Extract the [x, y] coordinate from the center of the cell holding the provided text.  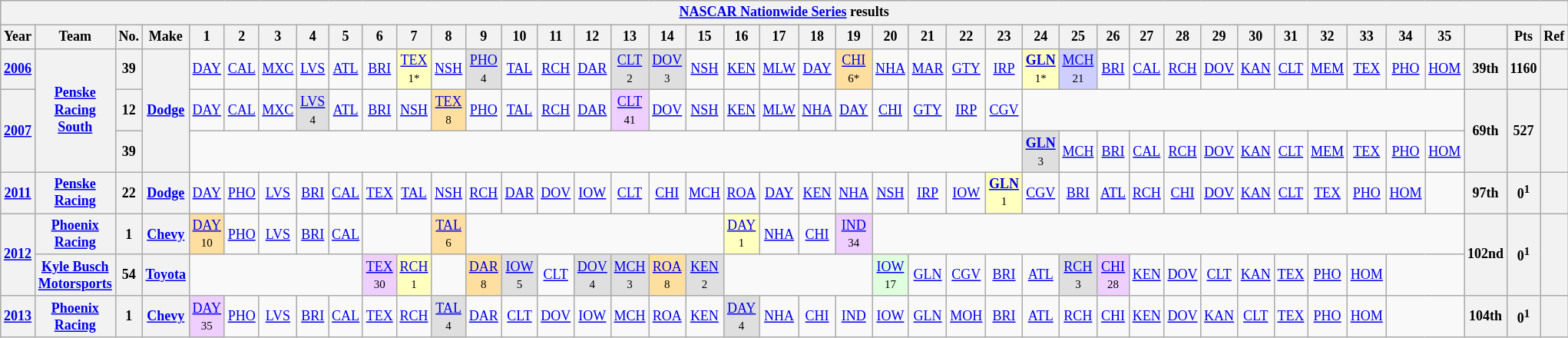
102nd [1486, 255]
TEX30 [379, 275]
34 [1405, 37]
RCH1 [414, 275]
No. [129, 37]
TAL4 [448, 316]
Pts [1523, 37]
TAL6 [448, 234]
2007 [18, 131]
2013 [18, 316]
9 [484, 37]
DAY10 [207, 234]
19 [854, 37]
DAY1 [742, 234]
6 [379, 37]
17 [779, 37]
2 [241, 37]
Year [18, 37]
16 [742, 37]
29 [1219, 37]
Penske Racing [75, 193]
DAY35 [207, 316]
8 [448, 37]
4 [313, 37]
CHI28 [1113, 275]
Make [166, 37]
MAR [928, 69]
5 [346, 37]
2011 [18, 193]
TEX1* [414, 69]
MOH [966, 316]
DOV4 [593, 275]
Ref [1554, 37]
3 [278, 37]
2012 [18, 255]
18 [817, 37]
32 [1328, 37]
31 [1291, 37]
33 [1367, 37]
54 [129, 275]
11 [556, 37]
CLT2 [630, 69]
ROA8 [667, 275]
2006 [18, 69]
527 [1523, 131]
21 [928, 37]
27 [1146, 37]
30 [1255, 37]
1160 [1523, 69]
RCH3 [1078, 275]
28 [1183, 37]
15 [705, 37]
CLT41 [630, 111]
MCH21 [1078, 69]
GLN1 [1004, 193]
7 [414, 37]
MCH3 [630, 275]
Kyle Busch Motorsports [75, 275]
DAR8 [484, 275]
GLN1* [1040, 69]
IND [854, 316]
NASCAR Nationwide Series results [785, 12]
DOV3 [667, 69]
14 [667, 37]
35 [1445, 37]
TEX8 [448, 111]
IOW5 [519, 275]
CHI6* [854, 69]
23 [1004, 37]
39th [1486, 69]
97th [1486, 193]
IOW17 [891, 275]
24 [1040, 37]
26 [1113, 37]
13 [630, 37]
PHO4 [484, 69]
25 [1078, 37]
DAY4 [742, 316]
20 [891, 37]
LVS4 [313, 111]
IND34 [854, 234]
104th [1486, 316]
Penske Racing South [75, 111]
69th [1486, 131]
KEN2 [705, 275]
10 [519, 37]
Toyota [166, 275]
Team [75, 37]
GLN3 [1040, 151]
